From the cell containing the given text, extract its center point as (X, Y) coordinate. 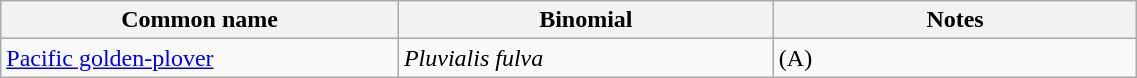
(A) (955, 58)
Pacific golden-plover (200, 58)
Common name (200, 20)
Binomial (586, 20)
Notes (955, 20)
Pluvialis fulva (586, 58)
